From the cell containing the given text, extract its center point as [x, y] coordinate. 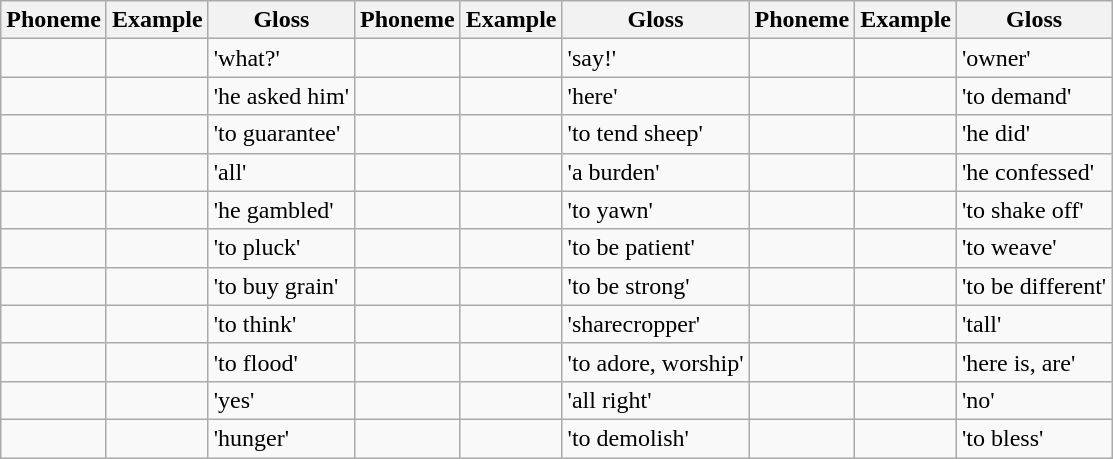
'sharecropper' [656, 324]
'yes' [281, 400]
'to pluck' [281, 248]
'all' [281, 172]
'to be patient' [656, 248]
'to shake off' [1034, 210]
'say!' [656, 58]
'to be different' [1034, 286]
'to demand' [1034, 96]
'what?' [281, 58]
'tall' [1034, 324]
'he confessed' [1034, 172]
'to bless' [1034, 438]
'he gambled' [281, 210]
'to yawn' [656, 210]
'all right' [656, 400]
'to buy grain' [281, 286]
'to weave' [1034, 248]
'here' [656, 96]
'to think' [281, 324]
'he asked him' [281, 96]
'to tend sheep' [656, 134]
'to flood' [281, 362]
'no' [1034, 400]
'owner' [1034, 58]
'to demolish' [656, 438]
'to be strong' [656, 286]
'to adore, worship' [656, 362]
'here is, are' [1034, 362]
'to guarantee' [281, 134]
'hunger' [281, 438]
'a burden' [656, 172]
'he did' [1034, 134]
